From the cell containing the given text, extract its center point as (X, Y) coordinate. 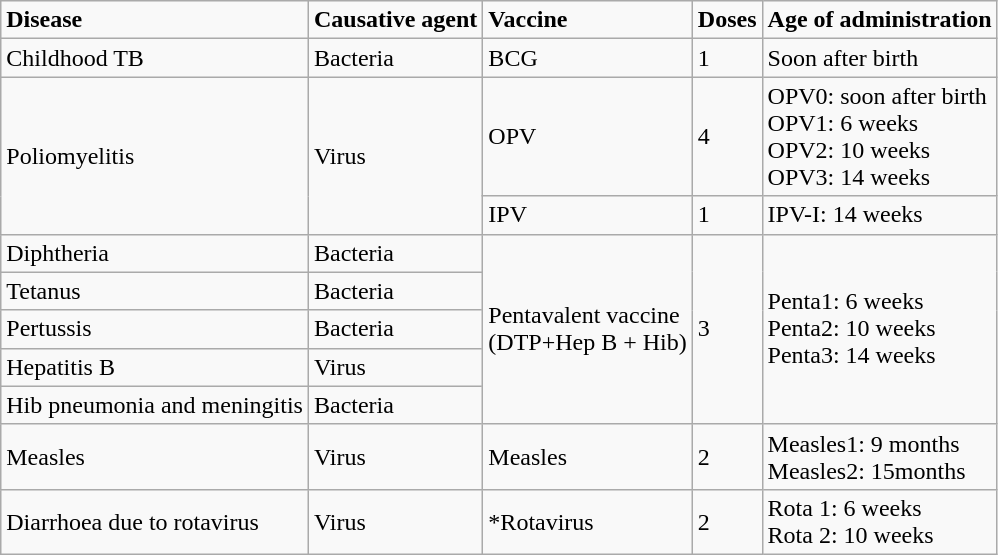
Measles1: 9 monthsMeasles2: 15months (880, 456)
Tetanus (155, 291)
Diarrhoea due to rotavirus (155, 522)
Penta1: 6 weeksPenta2: 10 weeksPenta3: 14 weeks (880, 329)
Pertussis (155, 329)
Disease (155, 20)
Diphtheria (155, 253)
Hib pneumonia and meningitis (155, 405)
IPV-I: 14 weeks (880, 215)
OPV0: soon after birthOPV1: 6 weeksOPV2: 10 weeksOPV3: 14 weeks (880, 136)
Age of administration (880, 20)
Soon after birth (880, 58)
Childhood TB (155, 58)
Pentavalent vaccine(DTP+Hep B + Hib) (588, 329)
IPV (588, 215)
BCG (588, 58)
Hepatitis B (155, 367)
Doses (727, 20)
4 (727, 136)
*Rotavirus (588, 522)
3 (727, 329)
Vaccine (588, 20)
Rota 1: 6 weeksRota 2: 10 weeks (880, 522)
Poliomyelitis (155, 156)
OPV (588, 136)
Causative agent (395, 20)
